Provide the [x, y] coordinate of the cell's center where the given text is located.  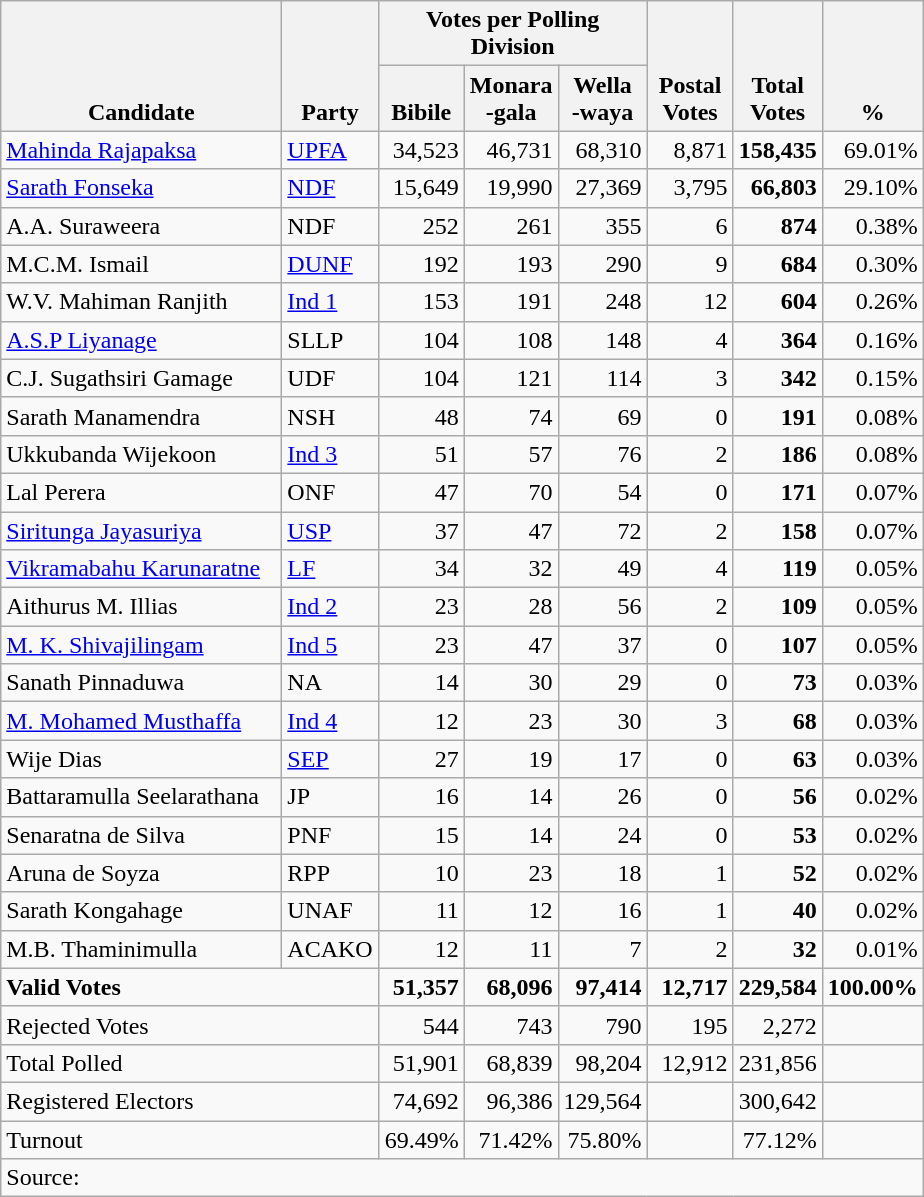
27,369 [602, 188]
76 [602, 454]
C.J. Sugathsiri Gamage [142, 378]
DUNF [330, 264]
9 [690, 264]
0.38% [872, 226]
355 [602, 226]
148 [602, 340]
UDF [330, 378]
19 [511, 759]
874 [778, 226]
Battaramulla Seelarathana [142, 797]
M. K. Shivajilingam [142, 645]
96,386 [511, 1101]
46,731 [511, 150]
3,795 [690, 188]
Registered Electors [190, 1101]
0.01% [872, 949]
7 [602, 949]
10 [421, 873]
107 [778, 645]
A.S.P Liyanage [142, 340]
72 [602, 531]
Bibile [421, 98]
18 [602, 873]
68,839 [511, 1063]
153 [421, 302]
Sarath Fonseka [142, 188]
19,990 [511, 188]
70 [511, 492]
Total Votes [778, 66]
29.10% [872, 188]
LF [330, 569]
M.C.M. Ismail [142, 264]
74,692 [421, 1101]
231,856 [778, 1063]
12,717 [690, 987]
261 [511, 226]
97,414 [602, 987]
364 [778, 340]
71.42% [511, 1139]
Sanath Pinnaduwa [142, 683]
48 [421, 416]
342 [778, 378]
790 [602, 1025]
Rejected Votes [190, 1025]
69.49% [421, 1139]
52 [778, 873]
Monara-gala [511, 98]
68 [778, 721]
192 [421, 264]
73 [778, 683]
UPFA [330, 150]
Wije Dias [142, 759]
77.12% [778, 1139]
NA [330, 683]
% [872, 66]
544 [421, 1025]
Sarath Kongahage [142, 911]
57 [511, 454]
Vikramabahu Karunaratne [142, 569]
Ukkubanda Wijekoon [142, 454]
69 [602, 416]
75.80% [602, 1139]
66,803 [778, 188]
Candidate [142, 66]
743 [511, 1025]
68,096 [511, 987]
W.V. Mahiman Ranjith [142, 302]
229,584 [778, 987]
24 [602, 835]
51,357 [421, 987]
PostalVotes [690, 66]
193 [511, 264]
51 [421, 454]
171 [778, 492]
Ind 1 [330, 302]
121 [511, 378]
0.26% [872, 302]
98,204 [602, 1063]
49 [602, 569]
Ind 2 [330, 607]
6 [690, 226]
108 [511, 340]
68,310 [602, 150]
69.01% [872, 150]
29 [602, 683]
SEP [330, 759]
129,564 [602, 1101]
Source: [462, 1178]
15 [421, 835]
Aruna de Soyza [142, 873]
M.B. Thaminimulla [142, 949]
RPP [330, 873]
15,649 [421, 188]
Total Polled [190, 1063]
248 [602, 302]
26 [602, 797]
74 [511, 416]
2,272 [778, 1025]
300,642 [778, 1101]
34 [421, 569]
Turnout [190, 1139]
604 [778, 302]
53 [778, 835]
54 [602, 492]
40 [778, 911]
186 [778, 454]
Valid Votes [190, 987]
Ind 4 [330, 721]
63 [778, 759]
NSH [330, 416]
Mahinda Rajapaksa [142, 150]
Wella-waya [602, 98]
M. Mohamed Musthaffa [142, 721]
119 [778, 569]
252 [421, 226]
0.30% [872, 264]
Siritunga Jayasuriya [142, 531]
195 [690, 1025]
UNAF [330, 911]
A.A. Suraweera [142, 226]
28 [511, 607]
JP [330, 797]
12,912 [690, 1063]
ACAKO [330, 949]
158,435 [778, 150]
0.16% [872, 340]
SLLP [330, 340]
ONF [330, 492]
100.00% [872, 987]
27 [421, 759]
Votes per Polling Division [512, 34]
51,901 [421, 1063]
8,871 [690, 150]
109 [778, 607]
USP [330, 531]
Aithurus M. Illias [142, 607]
17 [602, 759]
684 [778, 264]
290 [602, 264]
Ind 5 [330, 645]
Ind 3 [330, 454]
Sarath Manamendra [142, 416]
158 [778, 531]
34,523 [421, 150]
114 [602, 378]
Senaratna de Silva [142, 835]
Lal Perera [142, 492]
Party [330, 66]
0.15% [872, 378]
PNF [330, 835]
